Scan for the cell matching the given text and deliver its [X, Y] coordinate at center. 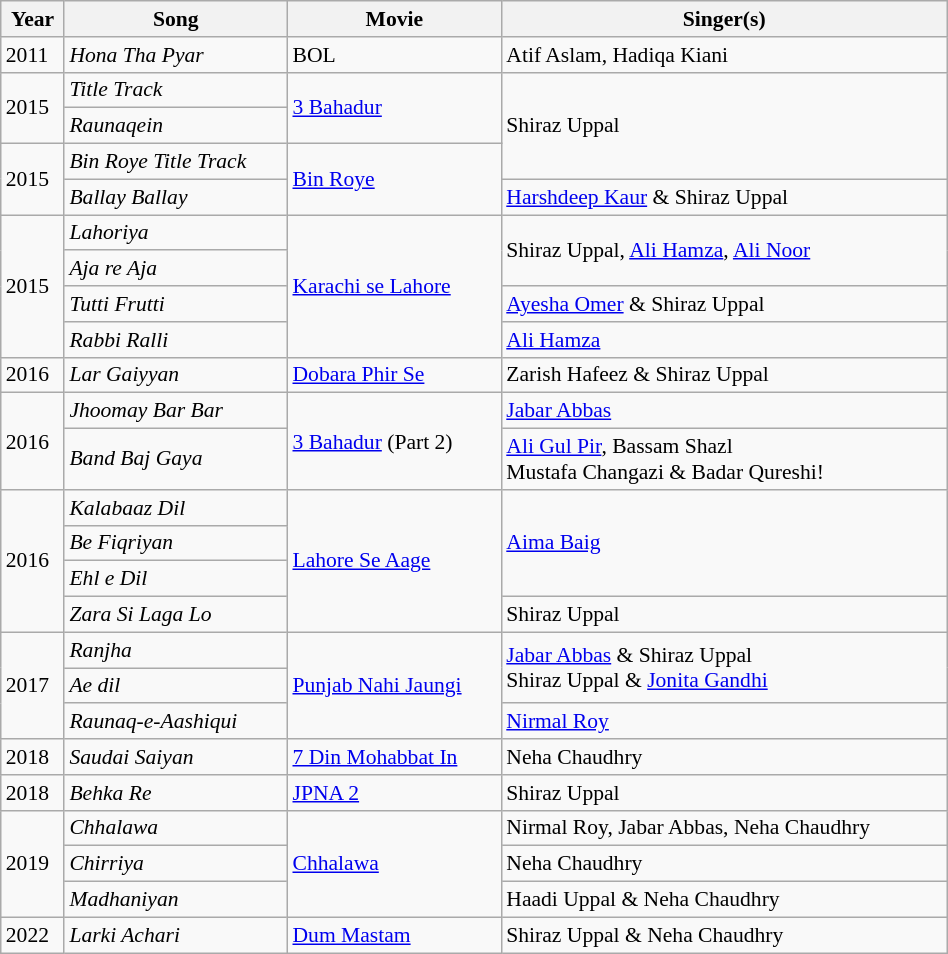
Jabar Abbas [724, 411]
Ali Hamza [724, 340]
Lahore Se Aage [394, 561]
2019 [33, 864]
Lahoriya [176, 233]
Kalabaaz Dil [176, 508]
Aja re Aja [176, 269]
Bin Roye [394, 180]
Haadi Uppal & Neha Chaudhry [724, 900]
Ehl e Dil [176, 579]
Ballay Ballay [176, 197]
Ae dil [176, 686]
Nirmal Roy [724, 722]
Dobara Phir Se [394, 375]
Ranjha [176, 650]
2022 [33, 935]
Aima Baig [724, 544]
2017 [33, 686]
Year [33, 19]
Karachi se Lahore [394, 286]
Ayesha Omer & Shiraz Uppal [724, 304]
3 Bahadur (Part 2) [394, 442]
Saudai Saiyan [176, 757]
Madhaniyan [176, 900]
JPNA 2 [394, 793]
Behka Re [176, 793]
Jhoomay Bar Bar [176, 411]
7 Din Mohabbat In [394, 757]
BOL [394, 55]
Ali Gul Pir, Bassam ShazlMustafa Changazi & Badar Qureshi! [724, 460]
Larki Achari [176, 935]
Title Track [176, 90]
Song [176, 19]
Hona Tha Pyar [176, 55]
Shiraz Uppal, Ali Hamza, Ali Noor [724, 250]
Atif Aslam, Hadiqa Kiani [724, 55]
Band Baj Gaya [176, 460]
2011 [33, 55]
Nirmal Roy, Jabar Abbas, Neha Chaudhry [724, 828]
Raunaqein [176, 126]
Harshdeep Kaur & Shiraz Uppal [724, 197]
Bin Roye Title Track [176, 162]
Rabbi Ralli [176, 340]
Movie [394, 19]
Dum Mastam [394, 935]
Singer(s) [724, 19]
Punjab Nahi Jaungi [394, 686]
Be Fiqriyan [176, 543]
Lar Gaiyyan [176, 375]
Jabar Abbas & Shiraz UppalShiraz Uppal & Jonita Gandhi [724, 668]
Chirriya [176, 864]
Zarish Hafeez & Shiraz Uppal [724, 375]
Tutti Frutti [176, 304]
3 Bahadur [394, 108]
Zara Si Laga Lo [176, 615]
Shiraz Uppal & Neha Chaudhry [724, 935]
Raunaq-e-Aashiqui [176, 722]
